Detect which cell encompasses the target text, then output its [x, y] center coordinate. 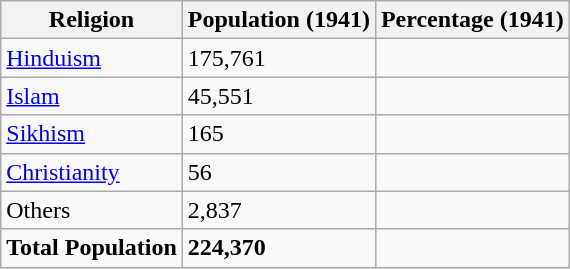
56 [278, 172]
Religion [92, 20]
Others [92, 210]
Hinduism [92, 58]
45,551 [278, 96]
Population (1941) [278, 20]
165 [278, 134]
2,837 [278, 210]
Percentage (1941) [472, 20]
Sikhism [92, 134]
Christianity [92, 172]
175,761 [278, 58]
224,370 [278, 248]
Islam [92, 96]
Total Population [92, 248]
